From the cell containing the given text, extract its center point as (X, Y) coordinate. 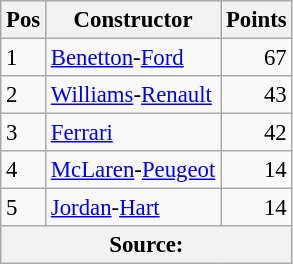
Pos (24, 20)
Jordan-Hart (134, 208)
5 (24, 208)
Points (256, 20)
42 (256, 133)
67 (256, 58)
McLaren-Peugeot (134, 170)
Source: (146, 245)
2 (24, 95)
Constructor (134, 20)
43 (256, 95)
1 (24, 58)
3 (24, 133)
Benetton-Ford (134, 58)
4 (24, 170)
Ferrari (134, 133)
Williams-Renault (134, 95)
